From the cell containing the given text, extract its center point as [x, y] coordinate. 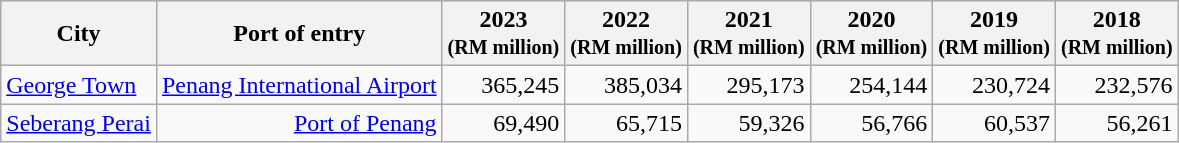
59,326 [748, 123]
232,576 [1116, 85]
230,724 [994, 85]
254,144 [872, 85]
Port of entry [299, 34]
2019(RM million) [994, 34]
385,034 [626, 85]
69,490 [504, 123]
City [79, 34]
George Town [79, 85]
56,766 [872, 123]
Port of Penang [299, 123]
2021(RM million) [748, 34]
65,715 [626, 123]
Penang International Airport [299, 85]
2022(RM million) [626, 34]
56,261 [1116, 123]
365,245 [504, 85]
2018(RM million) [1116, 34]
2020(RM million) [872, 34]
295,173 [748, 85]
Seberang Perai [79, 123]
60,537 [994, 123]
2023(RM million) [504, 34]
